Return the [x, y] coordinate for the center point of the cell that contains the specified text.  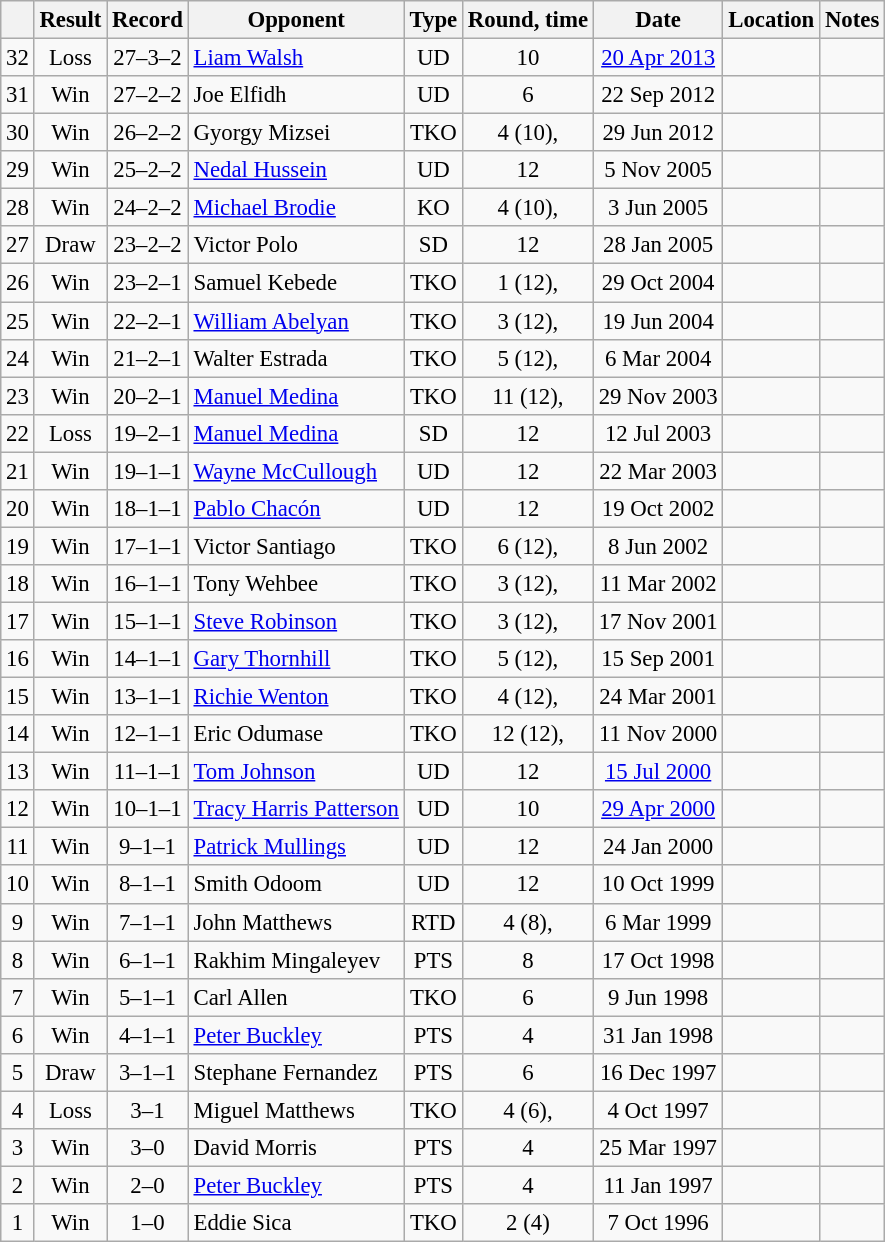
RTD [433, 922]
16 Dec 1997 [658, 1073]
9 [18, 922]
22–2–1 [148, 321]
24 Mar 2001 [658, 697]
8 Jun 2002 [658, 546]
29 Nov 2003 [658, 396]
16–1–1 [148, 584]
29 Jun 2012 [658, 133]
17 [18, 621]
5 [18, 1073]
4 (6), [528, 1110]
12–1–1 [148, 734]
4 (12), [528, 697]
11 [18, 847]
3–1 [148, 1110]
23 [18, 396]
Patrick Mullings [296, 847]
32 [18, 58]
1 (12), [528, 283]
17 Oct 1998 [658, 960]
2 (4) [528, 1223]
Tracy Harris Patterson [296, 809]
20–2–1 [148, 396]
27 [18, 245]
2–0 [148, 1185]
28 Jan 2005 [658, 245]
Record [148, 20]
9 Jun 1998 [658, 997]
7 [18, 997]
20 [18, 509]
Eric Odumase [296, 734]
27–3–2 [148, 58]
11 (12), [528, 396]
4 (8), [528, 922]
13–1–1 [148, 697]
14 [18, 734]
17–1–1 [148, 546]
Smith Odoom [296, 885]
21–2–1 [148, 358]
3–1–1 [148, 1073]
Miguel Matthews [296, 1110]
3 [18, 1148]
15 Sep 2001 [658, 659]
22 [18, 433]
29 Oct 2004 [658, 283]
3 Jun 2005 [658, 208]
11 Nov 2000 [658, 734]
22 Sep 2012 [658, 95]
25 Mar 1997 [658, 1148]
7–1–1 [148, 922]
31 Jan 1998 [658, 1035]
15–1–1 [148, 621]
4 Oct 1997 [658, 1110]
19 [18, 546]
Steve Robinson [296, 621]
Opponent [296, 20]
29 Apr 2000 [658, 809]
14–1–1 [148, 659]
1 [18, 1223]
6 (12), [528, 546]
20 Apr 2013 [658, 58]
Wayne McCullough [296, 471]
12 (12), [528, 734]
Location [772, 20]
Date [658, 20]
25–2–2 [148, 170]
23–2–2 [148, 245]
19 Oct 2002 [658, 509]
24 Jan 2000 [658, 847]
18 [18, 584]
Notes [852, 20]
31 [18, 95]
John Matthews [296, 922]
2 [18, 1185]
Michael Brodie [296, 208]
Tom Johnson [296, 772]
12 Jul 2003 [658, 433]
4–1–1 [148, 1035]
26 [18, 283]
28 [18, 208]
22 Mar 2003 [658, 471]
5 Nov 2005 [658, 170]
29 [18, 170]
6 Mar 1999 [658, 922]
Result [70, 20]
24–2–2 [148, 208]
Walter Estrada [296, 358]
18–1–1 [148, 509]
Victor Polo [296, 245]
24 [18, 358]
25 [18, 321]
23–2–1 [148, 283]
Pablo Chacón [296, 509]
30 [18, 133]
19–1–1 [148, 471]
13 [18, 772]
Carl Allen [296, 997]
6 Mar 2004 [658, 358]
8–1–1 [148, 885]
19–2–1 [148, 433]
11 Jan 1997 [658, 1185]
3–0 [148, 1148]
5–1–1 [148, 997]
6–1–1 [148, 960]
Eddie Sica [296, 1223]
David Morris [296, 1148]
7 Oct 1996 [658, 1223]
Round, time [528, 20]
11 Mar 2002 [658, 584]
Joe Elfidh [296, 95]
Victor Santiago [296, 546]
Gyorgy Mizsei [296, 133]
Tony Wehbee [296, 584]
17 Nov 2001 [658, 621]
Rakhim Mingaleyev [296, 960]
15 Jul 2000 [658, 772]
Nedal Hussein [296, 170]
15 [18, 697]
10–1–1 [148, 809]
Richie Wenton [296, 697]
27–2–2 [148, 95]
Samuel Kebede [296, 283]
9–1–1 [148, 847]
16 [18, 659]
1–0 [148, 1223]
Type [433, 20]
21 [18, 471]
10 Oct 1999 [658, 885]
KO [433, 208]
Stephane Fernandez [296, 1073]
Liam Walsh [296, 58]
11–1–1 [148, 772]
William Abelyan [296, 321]
19 Jun 2004 [658, 321]
Gary Thornhill [296, 659]
26–2–2 [148, 133]
